Find where the given text appears and provide that cell's center as [X, Y] coordinate. 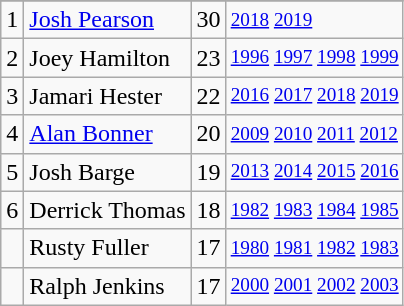
2 [12, 58]
23 [208, 58]
Joey Hamilton [108, 58]
Derrick Thomas [108, 210]
2009 2010 2011 2012 [314, 134]
18 [208, 210]
2013 2014 2015 2016 [314, 172]
Alan Bonner [108, 134]
20 [208, 134]
4 [12, 134]
Rusty Fuller [108, 248]
30 [208, 20]
6 [12, 210]
2000 2001 2002 2003 [314, 286]
Jamari Hester [108, 96]
2018 2019 [314, 20]
Josh Pearson [108, 20]
Josh Barge [108, 172]
22 [208, 96]
1 [12, 20]
3 [12, 96]
1982 1983 1984 1985 [314, 210]
1980 1981 1982 1983 [314, 248]
Ralph Jenkins [108, 286]
19 [208, 172]
1996 1997 1998 1999 [314, 58]
2016 2017 2018 2019 [314, 96]
5 [12, 172]
